Identify which cell holds the provided text, then report its (x, y) central coordinate. 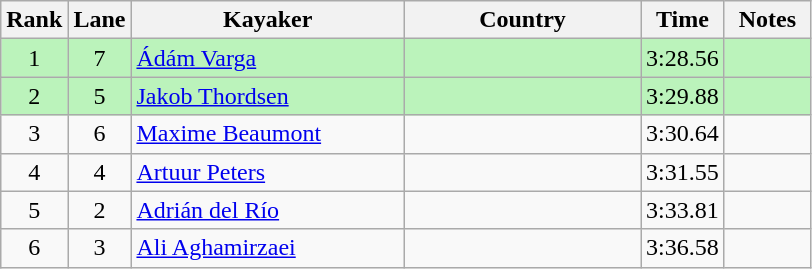
Ádám Varga (268, 58)
1 (34, 58)
Country (522, 20)
Kayaker (268, 20)
Artuur Peters (268, 172)
Lane (100, 20)
3:31.55 (683, 172)
Rank (34, 20)
3:29.88 (683, 96)
Jakob Thordsen (268, 96)
7 (100, 58)
3:28.56 (683, 58)
Notes (767, 20)
Adrián del Río (268, 210)
3:33.81 (683, 210)
Ali Aghamirzaei (268, 248)
Maxime Beaumont (268, 134)
3:36.58 (683, 248)
3:30.64 (683, 134)
Time (683, 20)
